Extract the [x, y] coordinate from the center of the cell holding the provided text.  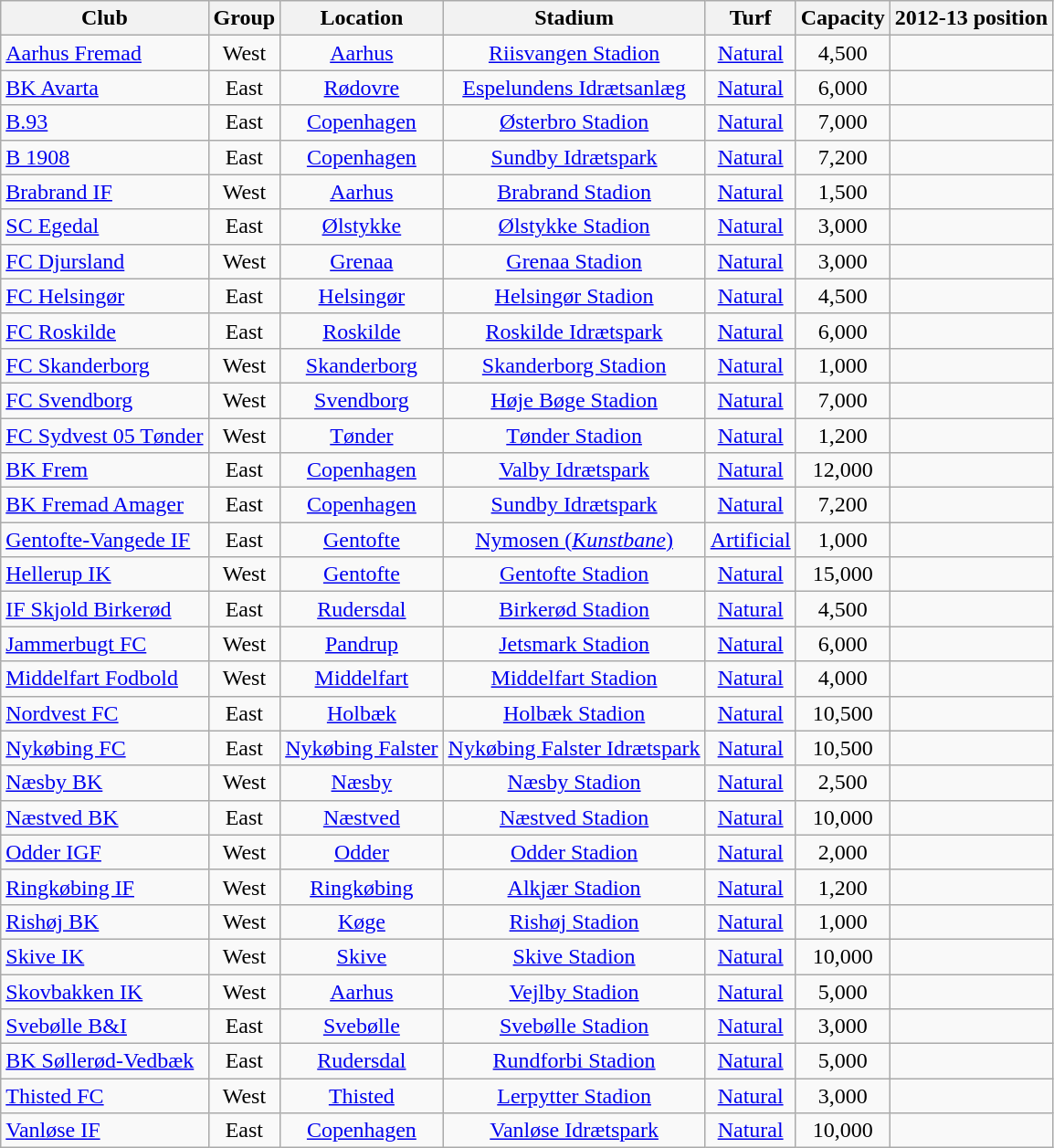
Holbæk Stadion [574, 713]
Brabrand IF [104, 192]
BK Søllerød-Vedbæk [104, 1061]
BK Fremad Amager [104, 505]
Helsingør Stadion [574, 296]
Group [245, 18]
Turf [751, 18]
FC Roskilde [104, 331]
Holbæk [362, 713]
2012-13 position [971, 18]
Odder Stadion [574, 852]
4,000 [842, 679]
Svebølle Stadion [574, 1027]
Espelundens Idrætsanlæg [574, 88]
Capacity [842, 18]
Aarhus Fremad [104, 53]
15,000 [842, 574]
Thisted [362, 1096]
Odder [362, 852]
Roskilde Idrætspark [574, 331]
B 1908 [104, 157]
FC Sydvest 05 Tønder [104, 436]
Ringkøbing [362, 887]
Svebølle [362, 1027]
Skanderborg [362, 365]
Vanløse IF [104, 1131]
1,500 [842, 192]
Pandrup [362, 644]
Gentofte-Vangede IF [104, 540]
FC Skanderborg [104, 365]
Brabrand Stadion [574, 192]
FC Djursland [104, 261]
FC Helsingør [104, 296]
Næstved [362, 817]
Næsby BK [104, 783]
Stadium [574, 18]
Birkerød Stadion [574, 609]
Club [104, 18]
Nykøbing Falster Idrætspark [574, 748]
Skive [362, 956]
Vejlby Stadion [574, 991]
Thisted FC [104, 1096]
Køge [362, 922]
SC Egedal [104, 226]
Tønder [362, 436]
Roskilde [362, 331]
12,000 [842, 470]
Odder IGF [104, 852]
Gentofte Stadion [574, 574]
Rundforbi Stadion [574, 1061]
Alkjær Stadion [574, 887]
Nykøbing Falster [362, 748]
Næsby [362, 783]
Location [362, 18]
Nykøbing FC [104, 748]
Hellerup IK [104, 574]
Rødovre [362, 88]
2,500 [842, 783]
Nymosen (Kunstbane) [574, 540]
2,000 [842, 852]
Ølstykke Stadion [574, 226]
Næstved Stadion [574, 817]
FC Svendborg [104, 400]
Valby Idrætspark [574, 470]
Ølstykke [362, 226]
Middelfart Stadion [574, 679]
Nordvest FC [104, 713]
Helsingør [362, 296]
IF Skjold Birkerød [104, 609]
Rishøj Stadion [574, 922]
Tønder Stadion [574, 436]
Jetsmark Stadion [574, 644]
Jammerbugt FC [104, 644]
Skanderborg Stadion [574, 365]
Artificial [751, 540]
Skovbakken IK [104, 991]
Vanløse Idrætspark [574, 1131]
B.93 [104, 122]
Lerpytter Stadion [574, 1096]
Østerbro Stadion [574, 122]
Riisvangen Stadion [574, 53]
Skive Stadion [574, 956]
BK Avarta [104, 88]
Skive IK [104, 956]
Høje Bøge Stadion [574, 400]
Middelfart Fodbold [104, 679]
Svendborg [362, 400]
Svebølle B&I [104, 1027]
Middelfart [362, 679]
BK Frem [104, 470]
Grenaa [362, 261]
Ringkøbing IF [104, 887]
Næsby Stadion [574, 783]
Næstved BK [104, 817]
Grenaa Stadion [574, 261]
Rishøj BK [104, 922]
